Capture the cell that displays the provided text and extract its (x, y) central coordinate. 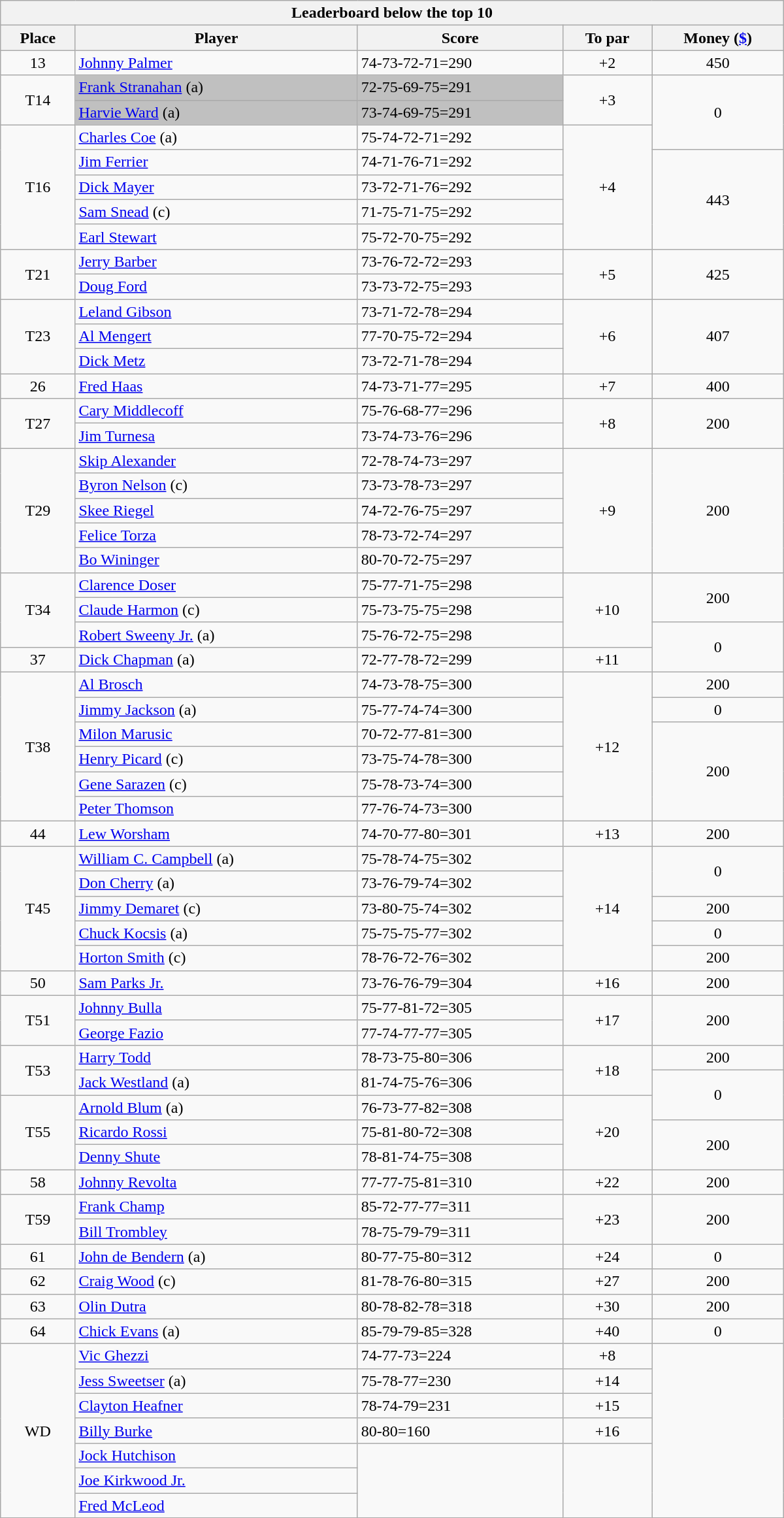
+12 (608, 746)
+2 (608, 63)
+18 (608, 1070)
Charles Coe (a) (216, 137)
Earl Stewart (216, 237)
+4 (608, 187)
78-73-72-74=297 (460, 535)
Jimmy Jackson (a) (216, 709)
+9 (608, 510)
61 (38, 1257)
73-71-72-78=294 (460, 312)
37 (38, 659)
73-76-72-72=293 (460, 261)
Peter Thomson (216, 809)
Sam Snead (c) (216, 212)
T34 (38, 610)
Billy Burke (216, 1430)
Harvie Ward (a) (216, 112)
Doug Ford (216, 286)
T51 (38, 1020)
77-77-75-81=310 (460, 1182)
78-75-79-79=311 (460, 1232)
75-76-68-77=296 (460, 411)
Clayton Heafner (216, 1406)
William C. Campbell (a) (216, 859)
75-76-72-75=298 (460, 635)
George Fazio (216, 1032)
T59 (38, 1219)
75-77-74-74=300 (460, 709)
+24 (608, 1257)
13 (38, 63)
Bo Wininger (216, 560)
425 (717, 274)
Place (38, 38)
Jock Hutchison (216, 1455)
80-77-75-80=312 (460, 1257)
+30 (608, 1306)
Johnny Revolta (216, 1182)
Fred Haas (216, 386)
Chick Evans (a) (216, 1331)
81-74-75-76=306 (460, 1082)
+17 (608, 1020)
Dick Chapman (a) (216, 659)
Gene Sarazen (c) (216, 784)
T23 (38, 337)
75-74-72-71=292 (460, 137)
75-72-70-75=292 (460, 237)
26 (38, 386)
+23 (608, 1219)
+13 (608, 834)
Jimmy Demaret (c) (216, 908)
Felice Torza (216, 535)
85-72-77-77=311 (460, 1207)
+40 (608, 1331)
Skee Riegel (216, 510)
Johnny Palmer (216, 63)
407 (717, 337)
450 (717, 63)
63 (38, 1306)
Vic Ghezzi (216, 1356)
Craig Wood (c) (216, 1281)
72-75-69-75=291 (460, 88)
Joe Kirkwood Jr. (216, 1480)
+7 (608, 386)
Claude Harmon (c) (216, 610)
+20 (608, 1132)
443 (717, 199)
Frank Champ (216, 1207)
75-81-80-72=308 (460, 1132)
64 (38, 1331)
85-79-79-85=328 (460, 1331)
Cary Middlecoff (216, 411)
75-78-77=230 (460, 1381)
77-74-77-77=305 (460, 1032)
Sam Parks Jr. (216, 983)
Al Brosch (216, 684)
Olin Dutra (216, 1306)
T53 (38, 1070)
73-76-79-74=302 (460, 883)
T55 (38, 1132)
75-73-75-75=298 (460, 610)
Don Cherry (a) (216, 883)
73-72-71-78=294 (460, 361)
+6 (608, 337)
WD (38, 1430)
80-80=160 (460, 1430)
+10 (608, 610)
John de Bendern (a) (216, 1257)
Jim Turnesa (216, 436)
+22 (608, 1182)
74-77-73=224 (460, 1356)
Robert Sweeny Jr. (a) (216, 635)
+27 (608, 1281)
Fred McLeod (216, 1505)
78-76-72-76=302 (460, 958)
Johnny Bulla (216, 1008)
74-73-72-71=290 (460, 63)
Score (460, 38)
Arnold Blum (a) (216, 1108)
Jess Sweetser (a) (216, 1381)
75-78-74-75=302 (460, 859)
Jim Ferrier (216, 162)
80-70-72-75=297 (460, 560)
75-77-81-72=305 (460, 1008)
77-76-74-73=300 (460, 809)
74-73-78-75=300 (460, 684)
Jerry Barber (216, 261)
T45 (38, 908)
Lew Worsham (216, 834)
73-75-74-78=300 (460, 759)
Jack Westland (a) (216, 1082)
Money ($) (717, 38)
81-78-76-80=315 (460, 1281)
Henry Picard (c) (216, 759)
72-78-74-73=297 (460, 461)
Harry Todd (216, 1057)
T29 (38, 510)
71-75-71-75=292 (460, 212)
75-77-71-75=298 (460, 585)
74-70-77-80=301 (460, 834)
+3 (608, 100)
58 (38, 1182)
73-74-69-75=291 (460, 112)
Dick Metz (216, 361)
Skip Alexander (216, 461)
Frank Stranahan (a) (216, 88)
T27 (38, 423)
70-72-77-81=300 (460, 734)
77-70-75-72=294 (460, 337)
75-78-73-74=300 (460, 784)
T14 (38, 100)
Bill Trombley (216, 1232)
78-74-79=231 (460, 1406)
Denny Shute (216, 1157)
Ricardo Rossi (216, 1132)
Horton Smith (c) (216, 958)
78-81-74-75=308 (460, 1157)
50 (38, 983)
Player (216, 38)
74-72-76-75=297 (460, 510)
73-73-78-73=297 (460, 486)
To par (608, 38)
72-77-78-72=299 (460, 659)
T21 (38, 274)
Byron Nelson (c) (216, 486)
T16 (38, 187)
+5 (608, 274)
80-78-82-78=318 (460, 1306)
74-73-71-77=295 (460, 386)
Dick Mayer (216, 187)
76-73-77-82=308 (460, 1108)
78-73-75-80=306 (460, 1057)
T38 (38, 746)
73-74-73-76=296 (460, 436)
44 (38, 834)
73-80-75-74=302 (460, 908)
74-71-76-71=292 (460, 162)
75-75-75-77=302 (460, 933)
73-76-76-79=304 (460, 983)
Al Mengert (216, 337)
+15 (608, 1406)
400 (717, 386)
Clarence Doser (216, 585)
Milon Marusic (216, 734)
Leaderboard below the top 10 (392, 13)
Chuck Kocsis (a) (216, 933)
73-73-72-75=293 (460, 286)
+11 (608, 659)
62 (38, 1281)
Leland Gibson (216, 312)
73-72-71-76=292 (460, 187)
